Pinpoint the cell where the given text exists, returning its (x, y) midpoint coordinate. 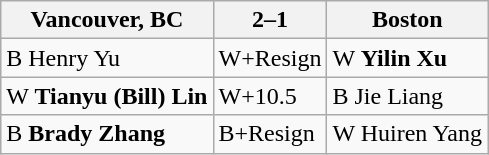
W Huiren Yang (408, 134)
W+10.5 (270, 96)
B Jie Liang (408, 96)
Boston (408, 20)
B Henry Yu (107, 58)
Vancouver, BC (107, 20)
2–1 (270, 20)
W Tianyu (Bill) Lin (107, 96)
W Yilin Xu (408, 58)
W+Resign (270, 58)
B+Resign (270, 134)
B Brady Zhang (107, 134)
